For the text-containing cell, return its midpoint in [X, Y] coordinate format. 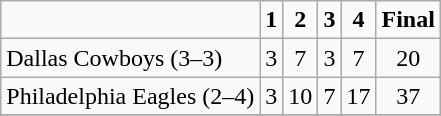
37 [408, 96]
Dallas Cowboys (3–3) [130, 58]
4 [358, 20]
2 [300, 20]
20 [408, 58]
10 [300, 96]
17 [358, 96]
1 [272, 20]
Philadelphia Eagles (2–4) [130, 96]
Final [408, 20]
